Identify which cell holds the provided text, then report its (x, y) central coordinate. 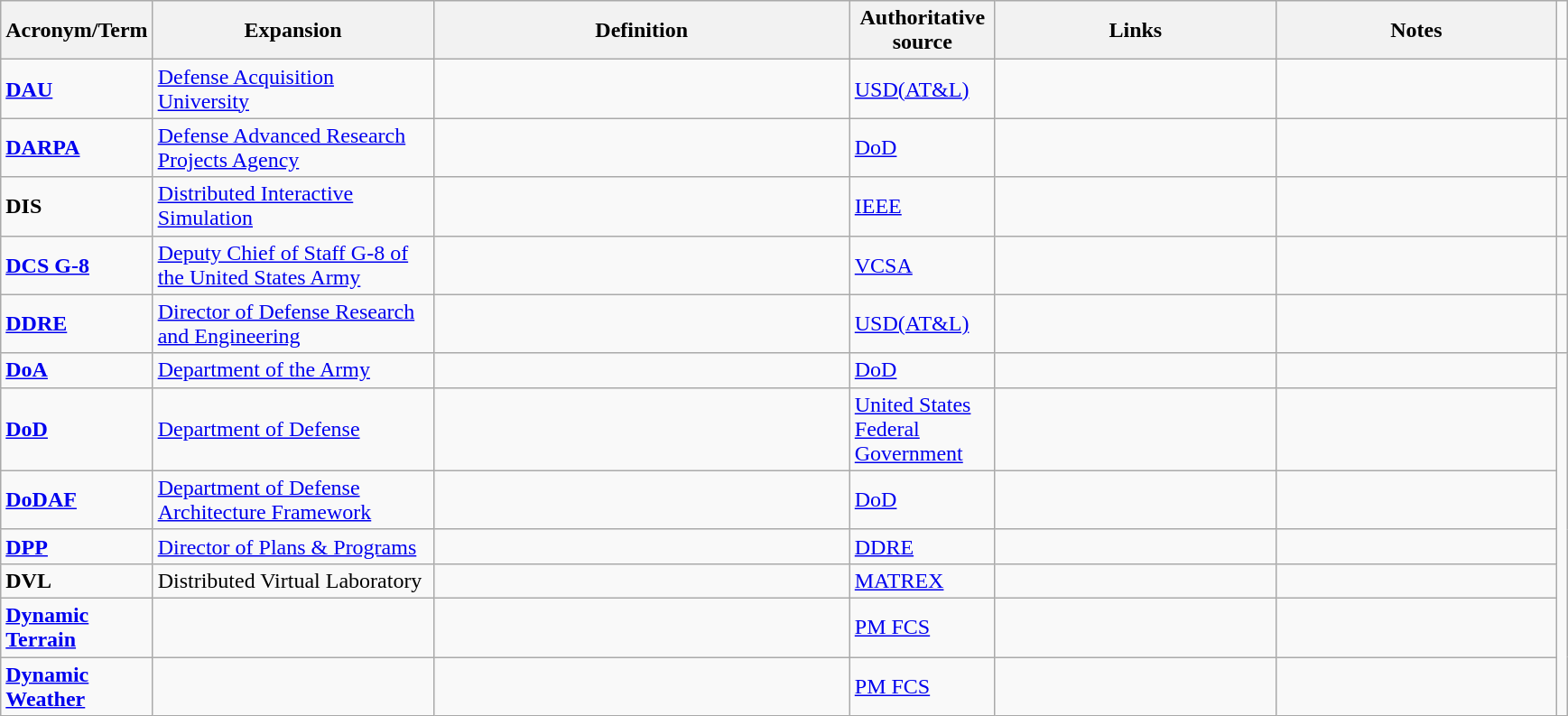
DVL (77, 581)
Acronym/Term (77, 31)
Director of Plans & Programs (292, 546)
DoA (77, 370)
Director of Defense Research and Engineering (292, 323)
Notes (1415, 31)
Authoritative source (923, 31)
Expansion (292, 31)
Distributed Virtual Laboratory (292, 581)
Department of Defense (292, 429)
Links (1136, 31)
Department of Defense Architecture Framework (292, 500)
DIS (77, 206)
DARPA (77, 148)
Department of the Army (292, 370)
Defense Acquisition University (292, 88)
VCSA (923, 265)
Definition (641, 31)
DCS G-8 (77, 265)
Distributed Interactive Simulation (292, 206)
Dynamic Terrain (77, 627)
United States Federal Government (923, 429)
MATREX (923, 581)
DoDAF (77, 500)
Deputy Chief of Staff G-8 of the United States Army (292, 265)
Defense Advanced Research Projects Agency (292, 148)
DAU (77, 88)
DPP (77, 546)
Dynamic Weather (77, 686)
IEEE (923, 206)
